For the text-containing cell, return its midpoint in [X, Y] coordinate format. 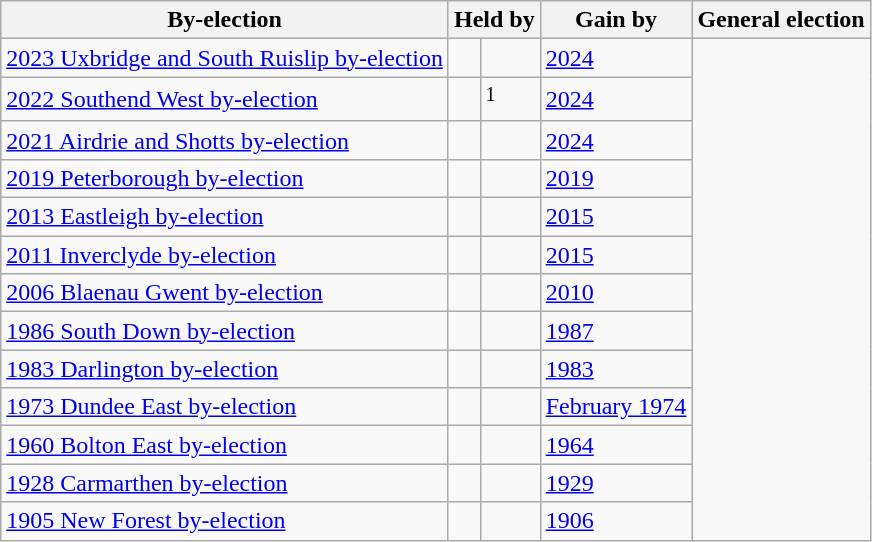
2010 [616, 293]
2021 Airdrie and Shotts by-election [225, 140]
2022 Southend West by-election [225, 100]
1986 South Down by-election [225, 331]
2019 [616, 178]
2013 Eastleigh by-election [225, 217]
2011 Inverclyde by-election [225, 255]
1973 Dundee East by-election [225, 407]
1928 Carmarthen by-election [225, 483]
February 1974 [616, 407]
1960 Bolton East by-election [225, 445]
1983 Darlington by-election [225, 369]
1987 [616, 331]
2019 Peterborough by-election [225, 178]
1983 [616, 369]
2023 Uxbridge and South Ruislip by-election [225, 58]
2006 Blaenau Gwent by-election [225, 293]
Gain by [616, 20]
By-election [225, 20]
1964 [616, 445]
1906 [616, 521]
General election [781, 20]
1 [510, 100]
1905 New Forest by-election [225, 521]
1929 [616, 483]
Held by [494, 20]
